Output the [x, y] coordinate of the center of the cell containing the given text.  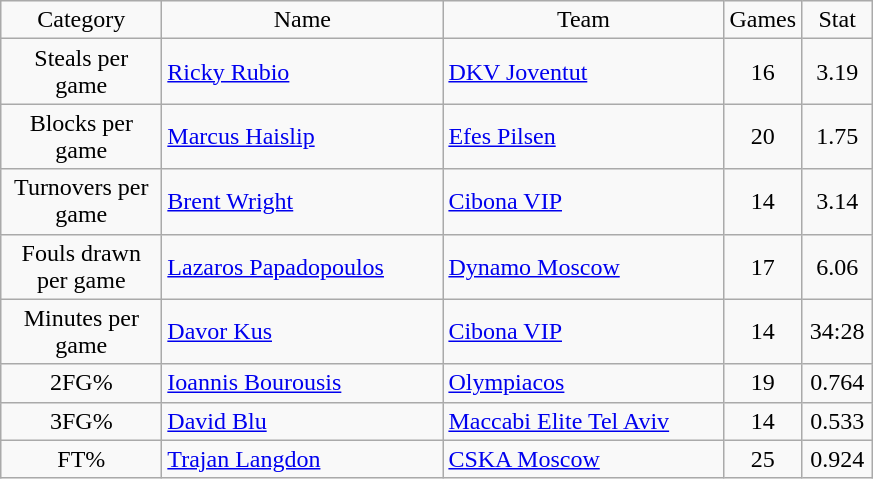
17 [763, 266]
Lazaros Papadopoulos [302, 266]
FT% [82, 459]
Brent Wright [302, 202]
16 [763, 72]
Stat [838, 20]
Maccabi Elite Tel Aviv [584, 421]
Steals per game [82, 72]
David Blu [302, 421]
3.14 [838, 202]
Minutes per game [82, 332]
Name [302, 20]
19 [763, 383]
2FG% [82, 383]
Trajan Langdon [302, 459]
Efes Pilsen [584, 136]
CSKA Moscow [584, 459]
3FG% [82, 421]
0.764 [838, 383]
25 [763, 459]
0.533 [838, 421]
Games [763, 20]
Marcus Haislip [302, 136]
Category [82, 20]
0.924 [838, 459]
1.75 [838, 136]
Olympiacos [584, 383]
Turnovers per game [82, 202]
34:28 [838, 332]
6.06 [838, 266]
Fouls drawn per game [82, 266]
Ricky Rubio [302, 72]
Team [584, 20]
DKV Joventut [584, 72]
20 [763, 136]
Blocks per game [82, 136]
3.19 [838, 72]
Ioannis Bourousis [302, 383]
Dynamo Moscow [584, 266]
Davor Kus [302, 332]
